Return [x, y] of the center of cell containing provided text 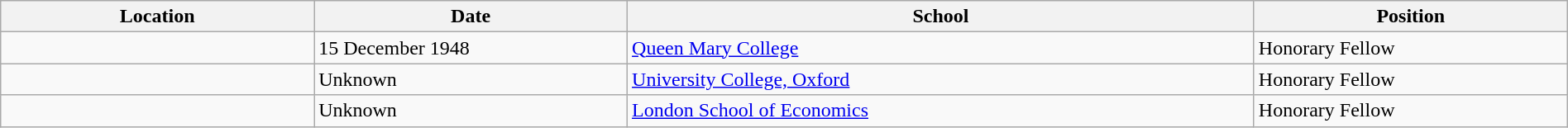
London School of Economics [941, 111]
School [941, 17]
15 December 1948 [471, 48]
Position [1411, 17]
Queen Mary College [941, 48]
Location [157, 17]
University College, Oxford [941, 79]
Date [471, 17]
